Find where the given text appears and provide that cell's center as (X, Y) coordinate. 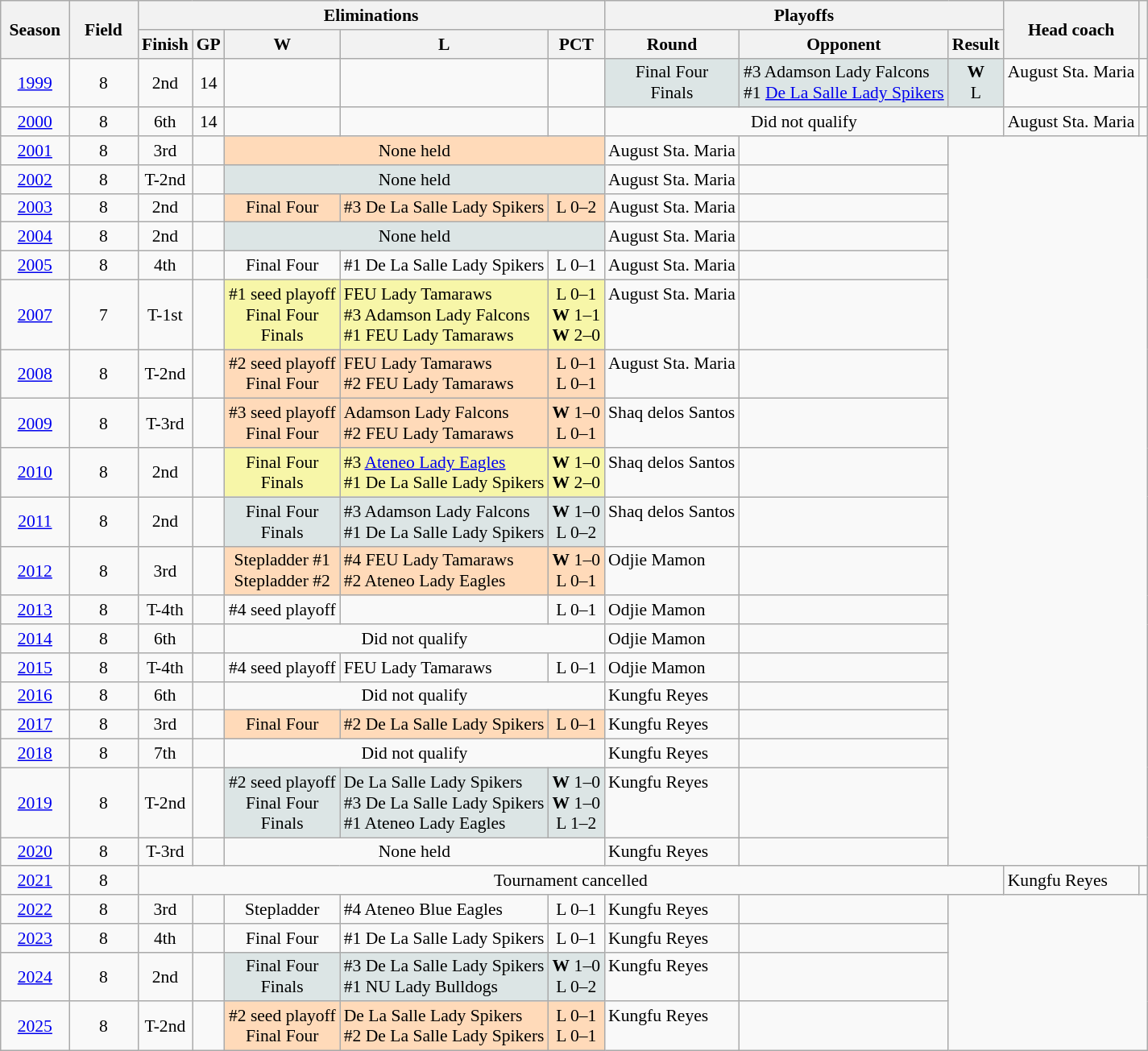
1999 (35, 82)
W 1–0W 2–0 (577, 472)
2016 (35, 696)
7th (165, 754)
#2 De La Salle Lady Spikers (445, 725)
Field (103, 29)
2013 (35, 610)
#4 FEU Lady Tamaraws#2 Ateneo Lady Eagles (445, 570)
#3 seed playoffFinal Four (282, 424)
7 (103, 314)
2003 (35, 208)
2024 (35, 976)
L 0–1W 1–1W 2–0 (577, 314)
Adamson Lady Falcons#2 FEU Lady Tamaraws (445, 424)
2000 (35, 122)
#3 De La Salle Lady Spikers#1 NU Lady Bulldogs (445, 976)
2005 (35, 266)
WL (976, 82)
Season (35, 29)
#3 De La Salle Lady Spikers (445, 208)
FEU Lady Tamaraws#3 Adamson Lady Falcons#1 FEU Lady Tamaraws (445, 314)
Eliminations (371, 15)
2009 (35, 424)
2021 (35, 881)
Tournament cancelled (570, 881)
#2 seed playoffFinal FourFinals (282, 802)
#1 seed playoffFinal FourFinals (282, 314)
De La Salle Lady Spikers#2 De La Salle Lady Spikers (445, 1026)
2022 (35, 909)
2012 (35, 570)
2011 (35, 522)
2008 (35, 374)
FEU Lady Tamaraws#2 FEU Lady Tamaraws (445, 374)
2015 (35, 668)
2010 (35, 472)
L (445, 44)
2007 (35, 314)
#4 Ateneo Blue Eagles (445, 909)
Round (672, 44)
Stepladder (282, 909)
Stepladder #1Stepladder #2 (282, 570)
Playoffs (804, 15)
2023 (35, 938)
W 1–0W 1–0L 1–2 (577, 802)
2001 (35, 151)
2004 (35, 237)
Head coach (1071, 29)
2017 (35, 725)
W (282, 44)
FEU Lady Tamaraws (445, 668)
2002 (35, 180)
#3 Ateneo Lady Eagles#1 De La Salle Lady Spikers (445, 472)
De La Salle Lady Spikers#3 De La Salle Lady Spikers#1 Ateneo Lady Eagles (445, 802)
PCT (577, 44)
Finish (165, 44)
T-1st (165, 314)
2020 (35, 852)
Result (976, 44)
2019 (35, 802)
Opponent (844, 44)
L 0–2 (577, 208)
2018 (35, 754)
2014 (35, 639)
2025 (35, 1026)
GP (209, 44)
